Extract the [x, y] coordinate from the center of the cell holding the provided text.  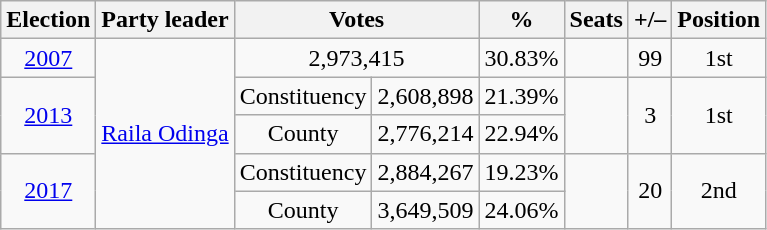
3 [650, 115]
+/– [650, 20]
2013 [48, 115]
22.94% [522, 134]
2,884,267 [426, 172]
Raila Odinga [165, 134]
3,649,509 [426, 210]
Election [48, 20]
Position [719, 20]
20 [650, 191]
Party leader [165, 20]
2017 [48, 191]
Votes [356, 20]
99 [650, 58]
30.83% [522, 58]
% [522, 20]
2nd [719, 191]
2,776,214 [426, 134]
24.06% [522, 210]
2007 [48, 58]
Seats [596, 20]
2,608,898 [426, 96]
2,973,415 [356, 58]
21.39% [522, 96]
19.23% [522, 172]
